Return [X, Y] of the center of cell containing provided text 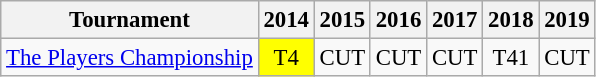
2018 [511, 20]
2016 [398, 20]
Tournament [130, 20]
2015 [342, 20]
T4 [286, 58]
T41 [511, 58]
2017 [455, 20]
2019 [567, 20]
2014 [286, 20]
The Players Championship [130, 58]
